Return [x, y] of the center of cell containing provided text 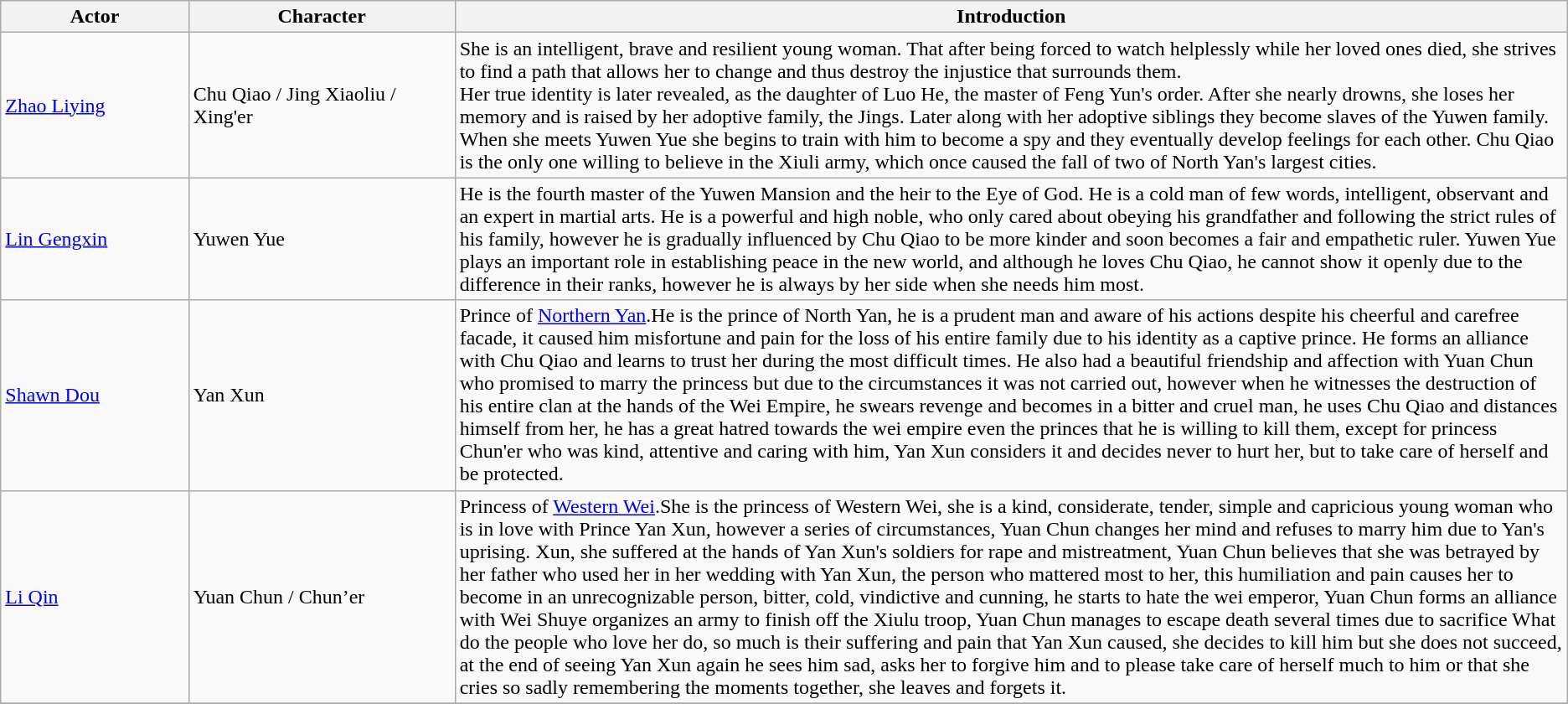
Introduction [1011, 17]
Yuwen Yue [322, 239]
Actor [95, 17]
Lin Gengxin [95, 239]
Chu Qiao / Jing Xiaoliu / Xing'er [322, 106]
Shawn Dou [95, 396]
Yuan Chun / Chun’er [322, 597]
Zhao Liying [95, 106]
Character [322, 17]
Yan Xun [322, 396]
Li Qin [95, 597]
